Determine the (X, Y) coordinate at the center of the cell enclosing the given text.  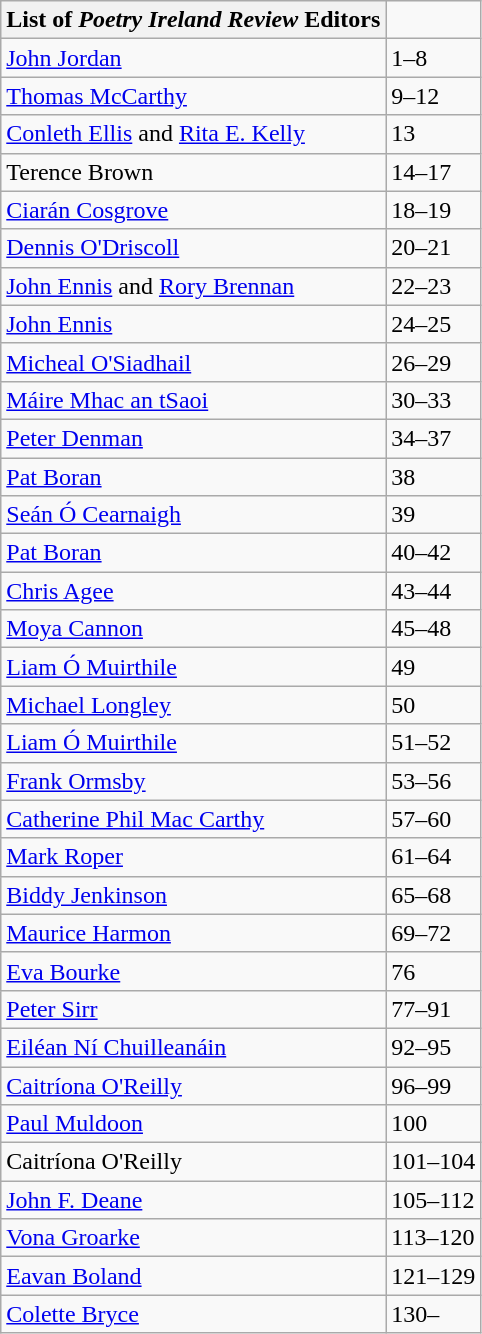
Terence Brown (194, 172)
Mark Roper (194, 857)
13 (434, 134)
39 (434, 515)
John F. Deane (194, 1200)
50 (434, 705)
Micheal O'Siadhail (194, 362)
Colette Bryce (194, 1314)
Frank Ormsby (194, 781)
24–25 (434, 324)
101–104 (434, 1162)
Eavan Boland (194, 1276)
20–21 (434, 248)
76 (434, 971)
1–8 (434, 58)
22–23 (434, 286)
105–112 (434, 1200)
Peter Denman (194, 438)
65–68 (434, 895)
Thomas McCarthy (194, 96)
49 (434, 667)
45–48 (434, 629)
Maurice Harmon (194, 933)
John Jordan (194, 58)
Dennis O'Driscoll (194, 248)
Ciarán Cosgrove (194, 210)
92–95 (434, 1047)
List of Poetry Ireland Review Editors (194, 20)
43–44 (434, 591)
John Ennis (194, 324)
Eiléan Ní Chuilleanáin (194, 1047)
30–33 (434, 400)
40–42 (434, 553)
John Ennis and Rory Brennan (194, 286)
96–99 (434, 1085)
34–37 (434, 438)
61–64 (434, 857)
Biddy Jenkinson (194, 895)
Catherine Phil Mac Carthy (194, 819)
Peter Sirr (194, 1009)
Moya Cannon (194, 629)
51–52 (434, 743)
69–72 (434, 933)
Seán Ó Cearnaigh (194, 515)
77–91 (434, 1009)
38 (434, 477)
121–129 (434, 1276)
Conleth Ellis and Rita E. Kelly (194, 134)
Máire Mhac an tSaoi (194, 400)
Michael Longley (194, 705)
53–56 (434, 781)
26–29 (434, 362)
Vona Groarke (194, 1238)
100 (434, 1124)
18–19 (434, 210)
14–17 (434, 172)
Eva Bourke (194, 971)
9–12 (434, 96)
130– (434, 1314)
57–60 (434, 819)
Chris Agee (194, 591)
113–120 (434, 1238)
Paul Muldoon (194, 1124)
